Capture the cell that displays the provided text and extract its (x, y) central coordinate. 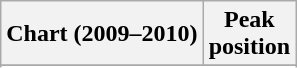
Peakposition (249, 34)
Chart (2009–2010) (102, 34)
